Locate the cell with the specified text and output its [X, Y] center coordinate. 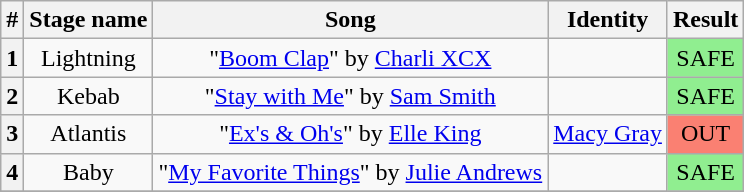
"My Favorite Things" by Julie Andrews [350, 172]
"Stay with Me" by Sam Smith [350, 96]
Atlantis [88, 134]
Song [350, 20]
OUT [705, 134]
Identity [608, 20]
4 [12, 172]
Stage name [88, 20]
3 [12, 134]
Kebab [88, 96]
"Boom Clap" by Charli XCX [350, 58]
"Ex's & Oh's" by Elle King [350, 134]
Lightning [88, 58]
Result [705, 20]
Macy Gray [608, 134]
Baby [88, 172]
1 [12, 58]
# [12, 20]
2 [12, 96]
